Capture the cell that displays the provided text and extract its [x, y] central coordinate. 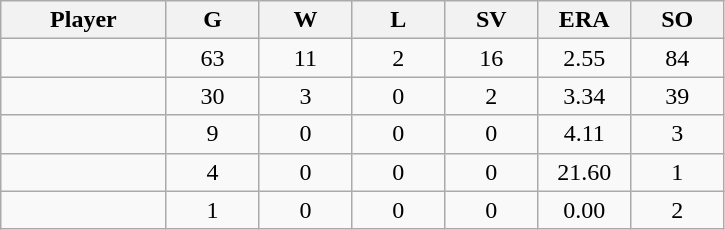
84 [678, 58]
30 [212, 96]
9 [212, 134]
2.55 [584, 58]
39 [678, 96]
L [398, 20]
63 [212, 58]
16 [492, 58]
SV [492, 20]
0.00 [584, 210]
SO [678, 20]
21.60 [584, 172]
Player [84, 20]
11 [306, 58]
G [212, 20]
4 [212, 172]
ERA [584, 20]
3.34 [584, 96]
4.11 [584, 134]
W [306, 20]
